Search for the cell housing the specified text and yield its (x, y) center coordinate. 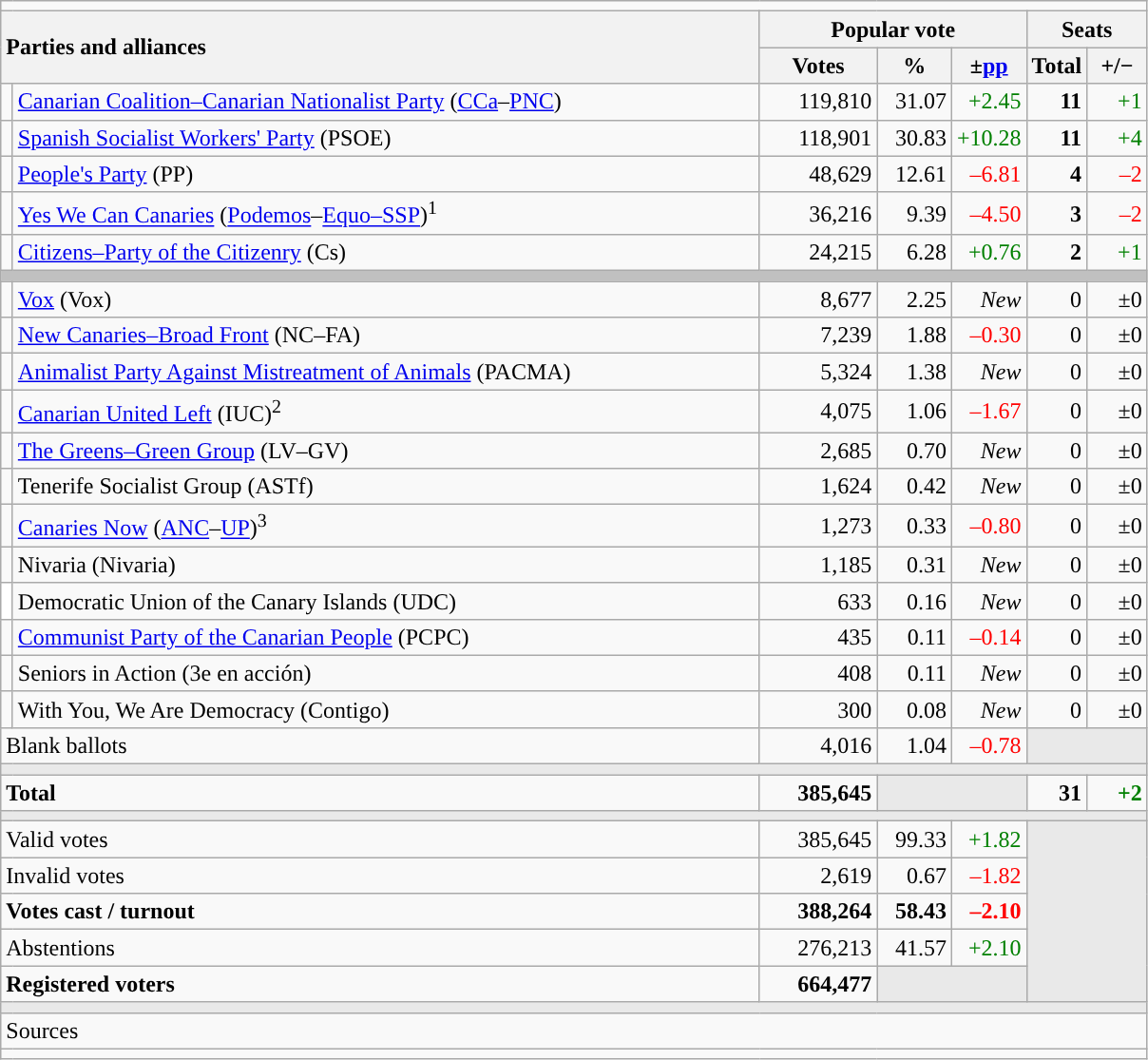
Votes cast / turnout (380, 912)
1.06 (914, 411)
5,324 (818, 372)
58.43 (914, 912)
30.83 (914, 138)
The Greens–Green Group (LV–GV) (386, 451)
2,619 (818, 876)
0.33 (914, 527)
664,477 (818, 984)
Canarian Coalition–Canarian Nationalist Party (CCa–PNC) (386, 102)
Canaries Now (ANC–UP)3 (386, 527)
0.08 (914, 709)
–6.81 (988, 174)
48,629 (818, 174)
+1.82 (988, 839)
12.61 (914, 174)
+10.28 (988, 138)
+4 (1118, 138)
–0.14 (988, 637)
1.38 (914, 372)
Nivaria (Nivaria) (386, 565)
+2.45 (988, 102)
Vox (Vox) (386, 299)
408 (818, 673)
118,901 (818, 138)
+2.10 (988, 948)
2 (1057, 253)
2.25 (914, 299)
0.31 (914, 565)
31 (1057, 793)
1,185 (818, 565)
4,075 (818, 411)
Animalist Party Against Mistreatment of Animals (PACMA) (386, 372)
±pp (988, 66)
Citizens–Party of the Citizenry (Cs) (386, 253)
388,264 (818, 912)
Popular vote (893, 29)
300 (818, 709)
4 (1057, 174)
People's Party (PP) (386, 174)
Canarian United Left (IUC)2 (386, 411)
Parties and alliances (380, 48)
Votes (818, 66)
–2.10 (988, 912)
31.07 (914, 102)
Spanish Socialist Workers' Party (PSOE) (386, 138)
4,016 (818, 746)
24,215 (818, 253)
Seniors in Action (3e en acción) (386, 673)
0.16 (914, 601)
% (914, 66)
6.28 (914, 253)
–0.30 (988, 336)
435 (818, 637)
Democratic Union of the Canary Islands (UDC) (386, 601)
1,624 (818, 487)
Tenerife Socialist Group (ASTf) (386, 487)
1.88 (914, 336)
New Canaries–Broad Front (NC–FA) (386, 336)
119,810 (818, 102)
Valid votes (380, 839)
41.57 (914, 948)
–1.82 (988, 876)
633 (818, 601)
Yes We Can Canaries (Podemos–Equo–SSP)1 (386, 213)
9.39 (914, 213)
Sources (574, 1031)
99.33 (914, 839)
With You, We Are Democracy (Contigo) (386, 709)
0.70 (914, 451)
+2 (1118, 793)
7,239 (818, 336)
+/− (1118, 66)
Registered voters (380, 984)
–0.80 (988, 527)
276,213 (818, 948)
0.42 (914, 487)
2,685 (818, 451)
–1.67 (988, 411)
1.04 (914, 746)
Abstentions (380, 948)
36,216 (818, 213)
1,273 (818, 527)
–4.50 (988, 213)
Seats (1087, 29)
Blank ballots (380, 746)
–0.78 (988, 746)
+0.76 (988, 253)
0.67 (914, 876)
Communist Party of the Canarian People (PCPC) (386, 637)
3 (1057, 213)
Invalid votes (380, 876)
8,677 (818, 299)
